Identify which cell holds the provided text, then report its (x, y) central coordinate. 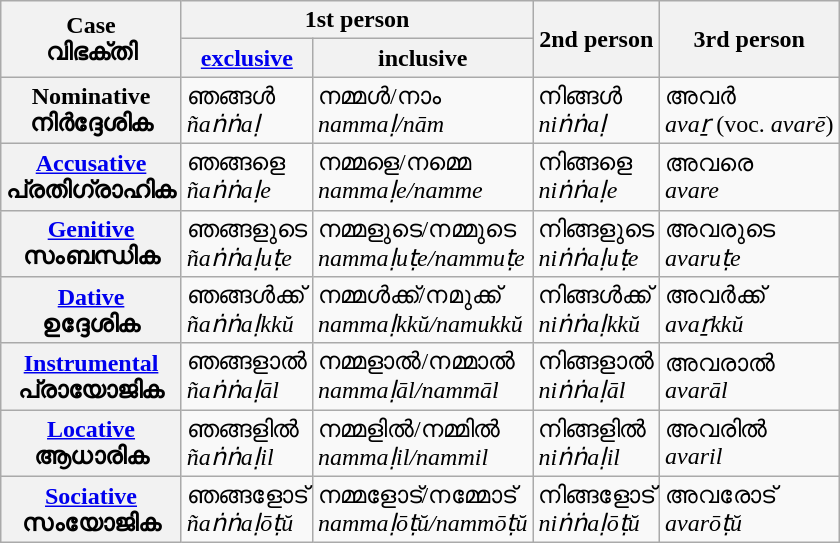
Nominativeനിർദ്ദേശിക (92, 110)
അവരെavare (750, 176)
Genitiveസംബന്ധിക (92, 244)
Dativeഉദ്ദേശിക (92, 310)
ഞങ്ങൾക്ക്ñaṅṅaḷkkŭ (246, 310)
നമ്മളെ/നമ്മെnammaḷe/namme (422, 176)
നമ്മൾ/നാംnammaḷ/nām (422, 110)
അവരാൽavarāl (750, 376)
അവരോട്avarōṭŭ (750, 510)
നമ്മളിൽ/നമ്മിൽnammaḷil/nammil (422, 444)
1st person (357, 20)
നിങ്ങൾക്ക്niṅṅaḷkkŭ (596, 310)
നിങ്ങളോട്niṅṅaḷōṭŭ (596, 510)
അവരിൽavaril (750, 444)
exclusive (246, 58)
inclusive (422, 58)
2nd person (596, 39)
Sociativeസംയോജിക (92, 510)
ഞങ്ങൾñaṅṅaḷ (246, 110)
Instrumentalപ്രായോജിക (92, 376)
നിങ്ങളാൽniṅṅaḷāl (596, 376)
അവർക്ക്avaṟkkŭ (750, 310)
Locativeആധാരിക (92, 444)
ഞങ്ങളിൽñaṅṅaḷil (246, 444)
Caseവിഭക്തി (92, 39)
നമ്മൾക്ക്/നമുക്ക്nammaḷkkŭ/namukkŭ (422, 310)
നിങ്ങളുടെniṅṅaḷuṭe (596, 244)
Accusativeപ്രതിഗ്രാഹിക (92, 176)
നമ്മളാൽ/നമ്മാൽnammaḷāl/nammāl (422, 376)
3rd person (750, 39)
ഞങ്ങളെñaṅṅaḷe (246, 176)
നിങ്ങളിൽniṅṅaḷil (596, 444)
അവരുടെavaruṭe (750, 244)
നിങ്ങൾniṅṅaḷ (596, 110)
അവർavaṟ (voc. avarē) (750, 110)
നമ്മളുടെ/നമ്മുടെnammaḷuṭe/nammuṭe (422, 244)
ഞങ്ങളാൽñaṅṅaḷāl (246, 376)
ഞങ്ങളുടെñaṅṅaḷuṭe (246, 244)
ഞങ്ങളോട്ñaṅṅaḷōṭŭ (246, 510)
നമ്മളോട്/നമ്മോട്nammaḷōṭŭ/nammōṭŭ (422, 510)
നിങ്ങളെniṅṅaḷe (596, 176)
